Determine the [X, Y] coordinate at the center of the cell enclosing the given text.  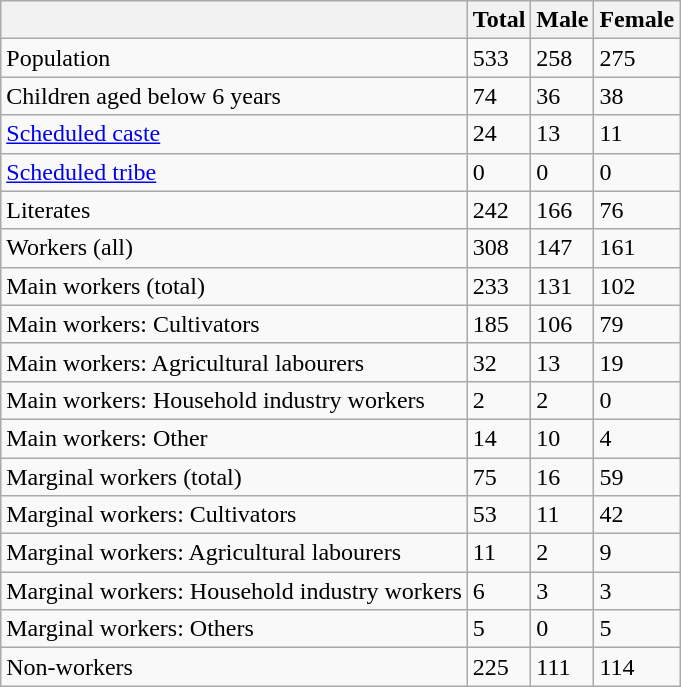
161 [637, 248]
106 [562, 324]
147 [562, 248]
79 [637, 324]
42 [637, 515]
9 [637, 553]
233 [499, 286]
242 [499, 210]
Main workers (total) [234, 286]
Marginal workers (total) [234, 477]
275 [637, 58]
Total [499, 20]
32 [499, 362]
59 [637, 477]
Literates [234, 210]
Marginal workers: Cultivators [234, 515]
533 [499, 58]
10 [562, 438]
14 [499, 438]
114 [637, 667]
225 [499, 667]
Marginal workers: Household industry workers [234, 591]
16 [562, 477]
Female [637, 20]
Marginal workers: Agricultural labourers [234, 553]
76 [637, 210]
166 [562, 210]
19 [637, 362]
Main workers: Other [234, 438]
Children aged below 6 years [234, 96]
Main workers: Household industry workers [234, 400]
111 [562, 667]
Scheduled caste [234, 134]
75 [499, 477]
Scheduled tribe [234, 172]
Population [234, 58]
74 [499, 96]
308 [499, 248]
24 [499, 134]
102 [637, 286]
4 [637, 438]
Workers (all) [234, 248]
36 [562, 96]
6 [499, 591]
Main workers: Agricultural labourers [234, 362]
Male [562, 20]
Non-workers [234, 667]
38 [637, 96]
131 [562, 286]
185 [499, 324]
53 [499, 515]
Marginal workers: Others [234, 629]
258 [562, 58]
Main workers: Cultivators [234, 324]
